Locate the cell with the specified text and output its (X, Y) center coordinate. 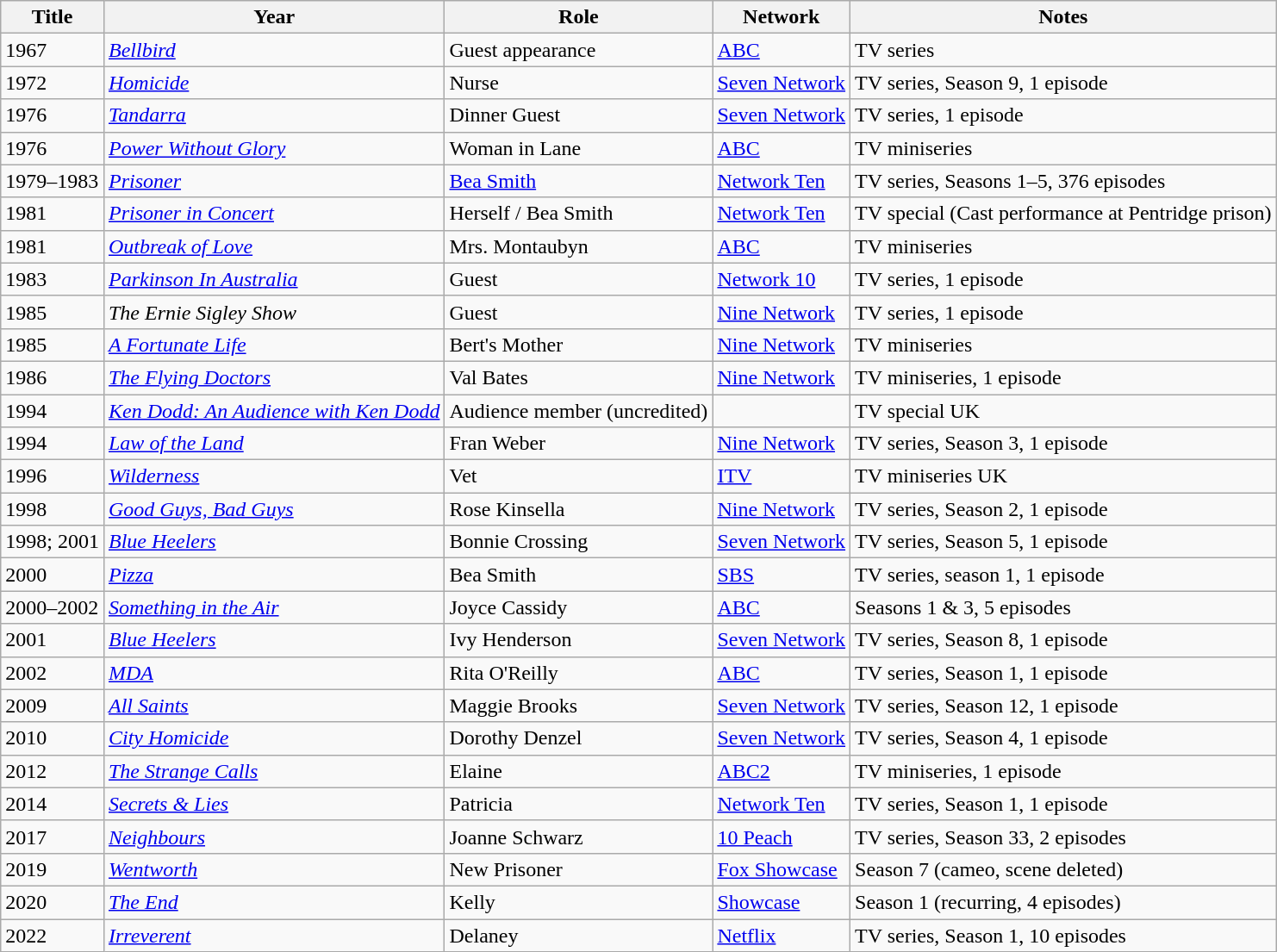
Dorothy Denzel (579, 738)
MDA (274, 673)
Rita O'Reilly (579, 673)
Wilderness (274, 476)
Network (782, 17)
The Strange Calls (274, 771)
SBS (782, 575)
2020 (53, 902)
TV special (Cast performance at Pentridge prison) (1063, 214)
2019 (53, 869)
TV series, season 1, 1 episode (1063, 575)
Audience member (uncredited) (579, 411)
ITV (782, 476)
Role (579, 17)
TV series (1063, 50)
Joyce Cassidy (579, 607)
TV series, Season 3, 1 episode (1063, 444)
TV miniseries UK (1063, 476)
Law of the Land (274, 444)
Season 7 (cameo, scene deleted) (1063, 869)
Neighbours (274, 837)
Netflix (782, 935)
1986 (53, 377)
Kelly (579, 902)
1979–1983 (53, 181)
Vet (579, 476)
Maggie Brooks (579, 706)
City Homicide (274, 738)
TV special UK (1063, 411)
Title (53, 17)
2017 (53, 837)
1998; 2001 (53, 542)
Rose Kinsella (579, 509)
1983 (53, 279)
Patricia (579, 804)
10 Peach (782, 837)
TV series, Season 5, 1 episode (1063, 542)
2014 (53, 804)
Fran Weber (579, 444)
2001 (53, 640)
Parkinson In Australia (274, 279)
Prisoner (274, 181)
Herself / Bea Smith (579, 214)
Bert's Mother (579, 345)
Val Bates (579, 377)
2000 (53, 575)
All Saints (274, 706)
Year (274, 17)
1967 (53, 50)
Nurse (579, 83)
1998 (53, 509)
Prisoner in Concert (274, 214)
Outbreak of Love (274, 246)
Something in the Air (274, 607)
Guest appearance (579, 50)
2010 (53, 738)
Fox Showcase (782, 869)
1996 (53, 476)
The Flying Doctors (274, 377)
2002 (53, 673)
2000–2002 (53, 607)
Power Without Glory (274, 148)
A Fortunate Life (274, 345)
TV series, Season 4, 1 episode (1063, 738)
Elaine (579, 771)
Season 1 (recurring, 4 episodes) (1063, 902)
2022 (53, 935)
Dinner Guest (579, 115)
The End (274, 902)
Ken Dodd: An Audience with Ken Dodd (274, 411)
Notes (1063, 17)
Bellbird (274, 50)
Ivy Henderson (579, 640)
2012 (53, 771)
Wentworth (274, 869)
Good Guys, Bad Guys (274, 509)
TV series, Seasons 1–5, 376 episodes (1063, 181)
TV series, Season 1, 10 episodes (1063, 935)
Showcase (782, 902)
1972 (53, 83)
Bonnie Crossing (579, 542)
Irreverent (274, 935)
Secrets & Lies (274, 804)
TV series, Season 2, 1 episode (1063, 509)
Mrs. Montaubyn (579, 246)
New Prisoner (579, 869)
TV series, Season 12, 1 episode (1063, 706)
Seasons 1 & 3, 5 episodes (1063, 607)
Homicide (274, 83)
Network 10 (782, 279)
TV series, Season 8, 1 episode (1063, 640)
Woman in Lane (579, 148)
The Ernie Sigley Show (274, 312)
TV series, Season 9, 1 episode (1063, 83)
ABC2 (782, 771)
Pizza (274, 575)
2009 (53, 706)
Joanne Schwarz (579, 837)
TV series, Season 33, 2 episodes (1063, 837)
Delaney (579, 935)
Tandarra (274, 115)
